Provide the (x, y) coordinate of the cell's center where the given text is located.  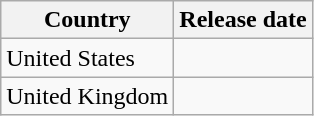
United States (88, 58)
Release date (243, 20)
United Kingdom (88, 96)
Country (88, 20)
